Provide the (X, Y) coordinate of the cell's center where the given text is located.  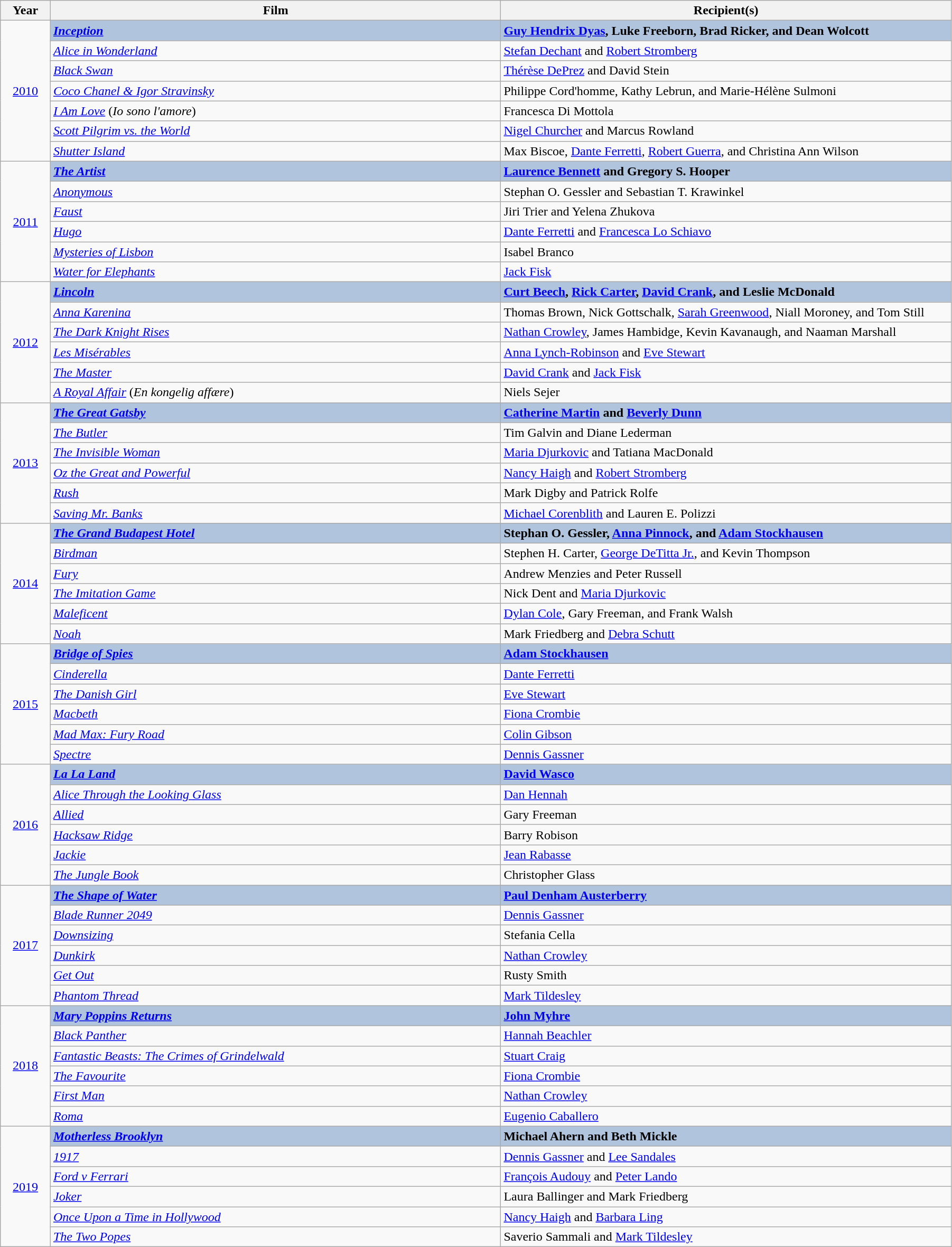
The Danish Girl (275, 694)
Maria Djurkovic and Tatiana MacDonald (726, 453)
Jean Rabasse (726, 855)
Stefan Dechant and Robert Stromberg (726, 51)
The Two Popes (275, 1237)
Fury (275, 573)
François Audouy and Peter Lando (726, 1176)
Black Panther (275, 1036)
Maleficent (275, 614)
Anonymous (275, 191)
Film (275, 11)
Michael Ahern and Beth Mickle (726, 1136)
Christopher Glass (726, 875)
Les Misérables (275, 352)
2018 (25, 1066)
Inception (275, 31)
Faust (275, 211)
Downsizing (275, 935)
Jackie (275, 855)
Gary Freeman (726, 814)
John Myhre (726, 1016)
Nick Dent and Maria Djurkovic (726, 594)
Stephan O. Gessler, Anna Pinnock, and Adam Stockhausen (726, 533)
I Am Love (Io sono l'amore) (275, 111)
Andrew Menzies and Peter Russell (726, 573)
Max Biscoe, Dante Ferretti, Robert Guerra, and Christina Ann Wilson (726, 151)
Roma (275, 1116)
Oz the Great and Powerful (275, 473)
Nancy Haigh and Barbara Ling (726, 1216)
Stuart Craig (726, 1056)
Dunkirk (275, 955)
Dylan Cole, Gary Freeman, and Frank Walsh (726, 614)
Stefania Cella (726, 935)
Colin Gibson (726, 734)
First Man (275, 1096)
Guy Hendrix Dyas, Luke Freeborn, Brad Ricker, and Dean Wolcott (726, 31)
Fantastic Beasts: The Crimes of Grindelwald (275, 1056)
Mad Max: Fury Road (275, 734)
Nigel Churcher and Marcus Rowland (726, 131)
2019 (25, 1186)
2011 (25, 221)
A Royal Affair (En kongelig affære) (275, 392)
Nathan Crowley, James Hambidge, Kevin Kavanaugh, and Naaman Marshall (726, 332)
Francesca Di Mottola (726, 111)
Saverio Sammali and Mark Tildesley (726, 1237)
Dante Ferretti (726, 674)
Rush (275, 493)
Ford v Ferrari (275, 1176)
Mark Friedberg and Debra Schutt (726, 634)
La La Land (275, 774)
Get Out (275, 976)
Saving Mr. Banks (275, 513)
Cinderella (275, 674)
2017 (25, 945)
The Imitation Game (275, 594)
2010 (25, 91)
Black Swan (275, 71)
Stephen H. Carter, George DeTitta Jr., and Kevin Thompson (726, 553)
Recipient(s) (726, 11)
Scott Pilgrim vs. the World (275, 131)
2012 (25, 342)
David Wasco (726, 774)
The Jungle Book (275, 875)
The Shape of Water (275, 895)
Niels Sejer (726, 392)
2016 (25, 824)
Paul Denham Austerberry (726, 895)
Allied (275, 814)
Anna Karenina (275, 312)
Macbeth (275, 714)
Joker (275, 1196)
Mark Tildesley (726, 996)
2014 (25, 583)
The Butler (275, 433)
Nancy Haigh and Robert Stromberg (726, 473)
Hacksaw Ridge (275, 835)
Motherless Brooklyn (275, 1136)
Mysteries of Lisbon (275, 252)
Hannah Beachler (726, 1036)
2013 (25, 463)
Eve Stewart (726, 694)
Eugenio Caballero (726, 1116)
Bridge of Spies (275, 654)
Barry Robison (726, 835)
Jiri Trier and Yelena Zhukova (726, 211)
Thérèse DePrez and David Stein (726, 71)
The Favourite (275, 1076)
The Invisible Woman (275, 453)
The Master (275, 372)
Laura Ballinger and Mark Friedberg (726, 1196)
Alice in Wonderland (275, 51)
The Great Gatsby (275, 412)
Dennis Gassner and Lee Sandales (726, 1156)
Anna Lynch-Robinson and Eve Stewart (726, 352)
Adam Stockhausen (726, 654)
Thomas Brown, Nick Gottschalk, Sarah Greenwood, Niall Moroney, and Tom Still (726, 312)
Coco Chanel & Igor Stravinsky (275, 91)
Michael Corenblith and Lauren E. Polizzi (726, 513)
Dante Ferretti and Francesca Lo Schiavo (726, 231)
Mary Poppins Returns (275, 1016)
Alice Through the Looking Glass (275, 794)
The Dark Knight Rises (275, 332)
Curt Beech, Rick Carter, David Crank, and Leslie McDonald (726, 292)
Tim Galvin and Diane Lederman (726, 433)
Water for Elephants (275, 272)
Lincoln (275, 292)
The Grand Budapest Hotel (275, 533)
Shutter Island (275, 151)
Once Upon a Time in Hollywood (275, 1216)
Birdman (275, 553)
Stephan O. Gessler and Sebastian T. Krawinkel (726, 191)
The Artist (275, 171)
Philippe Cord'homme, Kathy Lebrun, and Marie-Hélène Sulmoni (726, 91)
Laurence Bennett and Gregory S. Hooper (726, 171)
Spectre (275, 754)
Jack Fisk (726, 272)
Year (25, 11)
Mark Digby and Patrick Rolfe (726, 493)
Noah (275, 634)
Isabel Branco (726, 252)
Hugo (275, 231)
2015 (25, 704)
Phantom Thread (275, 996)
David Crank and Jack Fisk (726, 372)
Dan Hennah (726, 794)
1917 (275, 1156)
Blade Runner 2049 (275, 915)
Rusty Smith (726, 976)
Catherine Martin and Beverly Dunn (726, 412)
